For the text-containing cell, return its midpoint in [X, Y] coordinate format. 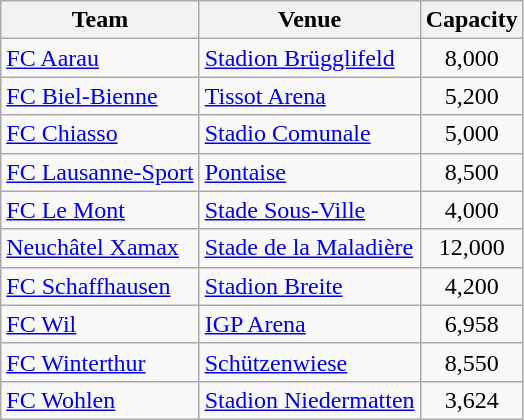
FC Wil [100, 324]
4,200 [472, 286]
Stadion Niedermatten [310, 400]
5,200 [472, 96]
Neuchâtel Xamax [100, 248]
Tissot Arena [310, 96]
3,624 [472, 400]
8,000 [472, 58]
FC Wohlen [100, 400]
Venue [310, 20]
FC Lausanne-Sport [100, 172]
FC Winterthur [100, 362]
Pontaise [310, 172]
12,000 [472, 248]
Stade Sous-Ville [310, 210]
8,500 [472, 172]
5,000 [472, 134]
4,000 [472, 210]
Stadion Brügglifeld [310, 58]
Stadion Breite [310, 286]
Team [100, 20]
FC Schaffhausen [100, 286]
IGP Arena [310, 324]
FC Biel-Bienne [100, 96]
FC Aarau [100, 58]
Schützenwiese [310, 362]
8,550 [472, 362]
Capacity [472, 20]
FC Le Mont [100, 210]
FC Chiasso [100, 134]
6,958 [472, 324]
Stadio Comunale [310, 134]
Stade de la Maladière [310, 248]
